Return (X, Y) of the center of cell containing provided text 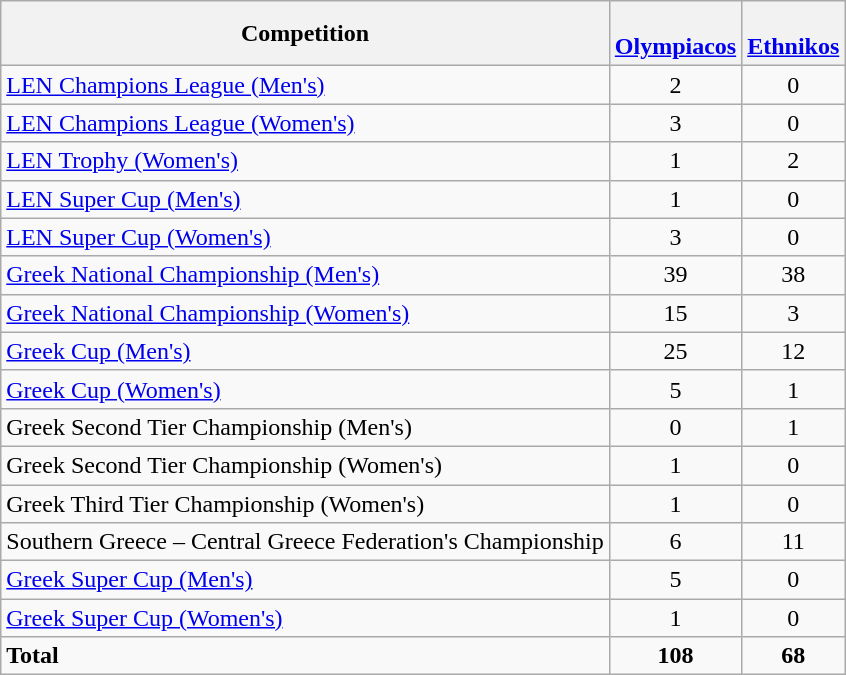
Greek Cup (Women's) (306, 389)
25 (675, 351)
Greek Second Tier Championship (Women's) (306, 465)
108 (675, 656)
LEN Super Cup (Men's) (306, 199)
Greek Super Cup (Women's) (306, 618)
Competition (306, 34)
Ethnikos (794, 34)
Greek Super Cup (Men's) (306, 580)
Total (306, 656)
Southern Greece – Central Greece Federation's Championship (306, 542)
39 (675, 275)
Greek Third Tier Championship (Women's) (306, 503)
LEN Champions League (Women's) (306, 123)
Greek National Championship (Men's) (306, 275)
6 (675, 542)
Greek National Championship (Women's) (306, 313)
Greek Cup (Men's) (306, 351)
68 (794, 656)
LEN Super Cup (Women's) (306, 237)
Greek Second Tier Championship (Men's) (306, 427)
11 (794, 542)
38 (794, 275)
LEN Champions League (Men's) (306, 85)
LEN Trophy (Women's) (306, 161)
15 (675, 313)
12 (794, 351)
Olympiacos (675, 34)
